Extract the (X, Y) coordinate from the center of the cell holding the provided text.  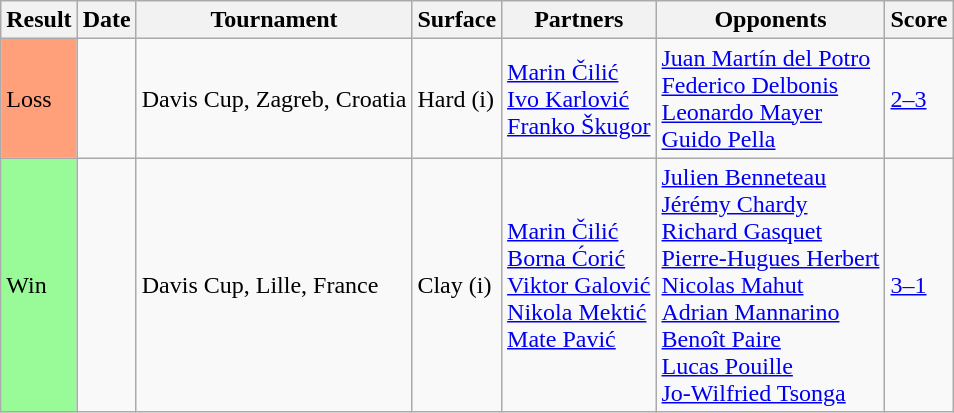
Marin Čilić Ivo Karlović Franko Škugor (579, 98)
Hard (i) (457, 98)
Opponents (770, 20)
Juan Martín del Potro Federico Delbonis Leonardo Mayer Guido Pella (770, 98)
Julien Benneteau Jérémy Chardy Richard Gasquet Pierre-Hugues Herbert Nicolas Mahut Adrian Mannarino Benoît Paire Lucas Pouille Jo-Wilfried Tsonga (770, 285)
Result (39, 20)
Score (919, 20)
Davis Cup, Zagreb, Croatia (274, 98)
Davis Cup, Lille, France (274, 285)
2–3 (919, 98)
Date (106, 20)
Marin Čilić Borna Ćorić Viktor Galović Nikola Mektić Mate Pavić (579, 285)
Partners (579, 20)
Clay (i) (457, 285)
Tournament (274, 20)
Surface (457, 20)
Loss (39, 98)
3–1 (919, 285)
Win (39, 285)
